Capture the cell that displays the provided text and extract its (x, y) central coordinate. 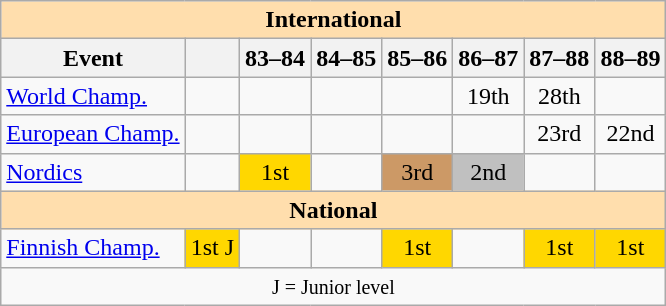
28th (560, 96)
84–85 (346, 58)
World Champ. (93, 96)
International (334, 20)
1st J (212, 248)
85–86 (418, 58)
2nd (488, 172)
87–88 (560, 58)
National (334, 210)
88–89 (630, 58)
Nordics (93, 172)
J = Junior level (334, 286)
83–84 (276, 58)
23rd (560, 134)
Event (93, 58)
European Champ. (93, 134)
3rd (418, 172)
Finnish Champ. (93, 248)
19th (488, 96)
22nd (630, 134)
86–87 (488, 58)
